From the cell containing the given text, extract its center point as (X, Y) coordinate. 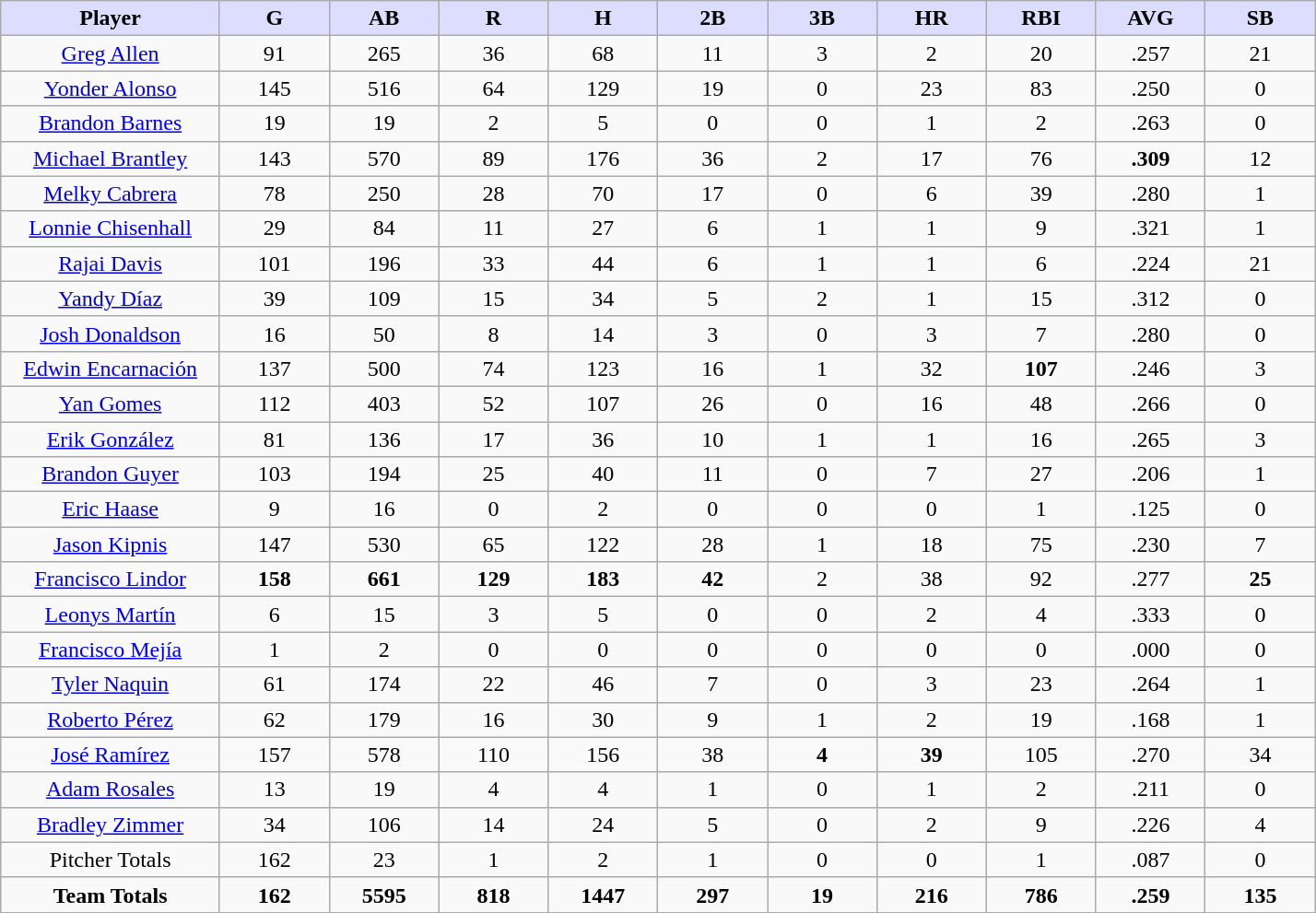
250 (383, 193)
123 (603, 369)
.087 (1150, 860)
Brandon Barnes (111, 123)
Tyler Naquin (111, 685)
183 (603, 579)
78 (275, 193)
.250 (1150, 88)
297 (713, 895)
.211 (1150, 790)
Yandy Díaz (111, 298)
22 (494, 685)
Roberto Pérez (111, 720)
42 (713, 579)
3B (822, 18)
.206 (1150, 474)
530 (383, 544)
661 (383, 579)
157 (275, 755)
Jason Kipnis (111, 544)
91 (275, 53)
.265 (1150, 439)
18 (931, 544)
13 (275, 790)
12 (1261, 158)
2B (713, 18)
109 (383, 298)
.246 (1150, 369)
.224 (1150, 263)
.277 (1150, 579)
.266 (1150, 404)
26 (713, 404)
.226 (1150, 825)
158 (275, 579)
Pitcher Totals (111, 860)
.333 (1150, 615)
Melky Cabrera (111, 193)
818 (494, 895)
156 (603, 755)
H (603, 18)
Francisco Mejía (111, 650)
50 (383, 334)
1447 (603, 895)
52 (494, 404)
.257 (1150, 53)
145 (275, 88)
110 (494, 755)
143 (275, 158)
74 (494, 369)
Leonys Martín (111, 615)
75 (1041, 544)
R (494, 18)
64 (494, 88)
179 (383, 720)
AVG (1150, 18)
Edwin Encarnación (111, 369)
106 (383, 825)
147 (275, 544)
65 (494, 544)
Yonder Alonso (111, 88)
70 (603, 193)
101 (275, 263)
265 (383, 53)
84 (383, 228)
Lonnie Chisenhall (111, 228)
30 (603, 720)
570 (383, 158)
Francisco Lindor (111, 579)
33 (494, 263)
.230 (1150, 544)
.321 (1150, 228)
81 (275, 439)
500 (383, 369)
Eric Haase (111, 509)
.270 (1150, 755)
24 (603, 825)
Josh Donaldson (111, 334)
516 (383, 88)
HR (931, 18)
174 (383, 685)
.309 (1150, 158)
135 (1261, 895)
.263 (1150, 123)
Yan Gomes (111, 404)
83 (1041, 88)
Michael Brantley (111, 158)
SB (1261, 18)
.264 (1150, 685)
176 (603, 158)
.000 (1150, 650)
112 (275, 404)
AB (383, 18)
Bradley Zimmer (111, 825)
196 (383, 263)
8 (494, 334)
105 (1041, 755)
61 (275, 685)
76 (1041, 158)
José Ramírez (111, 755)
194 (383, 474)
.168 (1150, 720)
Player (111, 18)
32 (931, 369)
122 (603, 544)
136 (383, 439)
578 (383, 755)
20 (1041, 53)
40 (603, 474)
44 (603, 263)
403 (383, 404)
10 (713, 439)
92 (1041, 579)
137 (275, 369)
.259 (1150, 895)
Rajai Davis (111, 263)
103 (275, 474)
.125 (1150, 509)
RBI (1041, 18)
29 (275, 228)
Greg Allen (111, 53)
216 (931, 895)
G (275, 18)
786 (1041, 895)
Adam Rosales (111, 790)
46 (603, 685)
Team Totals (111, 895)
.312 (1150, 298)
5595 (383, 895)
89 (494, 158)
Brandon Guyer (111, 474)
68 (603, 53)
48 (1041, 404)
Erik González (111, 439)
62 (275, 720)
